Detect which cell encompasses the target text, then output its (x, y) center coordinate. 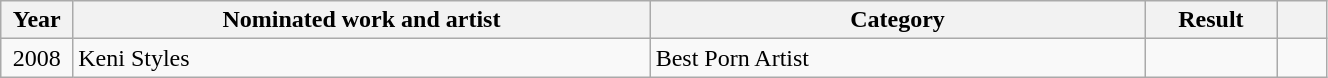
Best Porn Artist (898, 58)
Nominated work and artist (362, 20)
Year (37, 20)
2008 (37, 58)
Result (1211, 20)
Keni Styles (362, 58)
Category (898, 20)
